Determine the (x, y) coordinate at the center of the cell enclosing the given text.  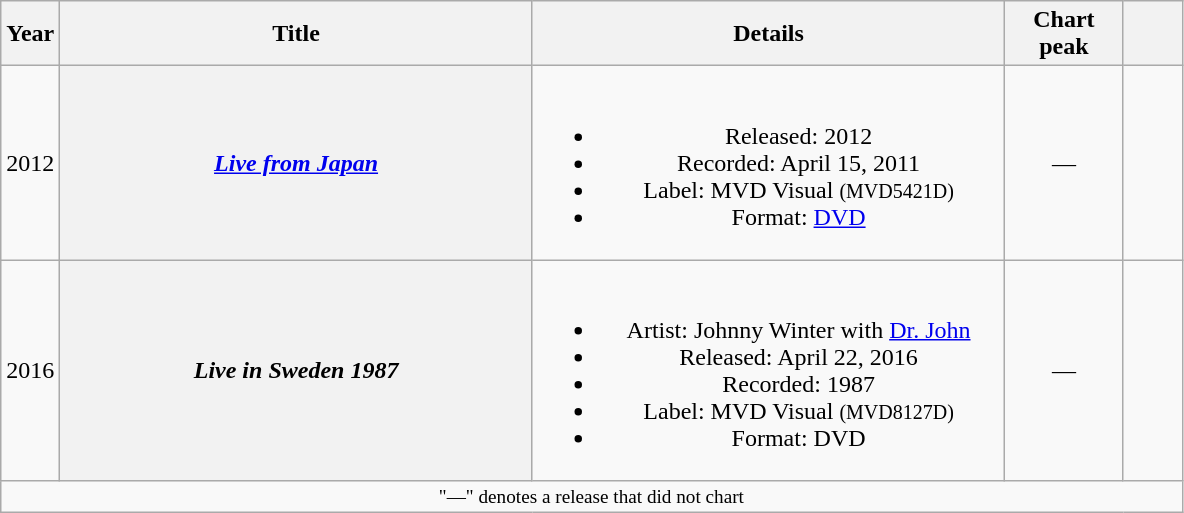
Chartpeak (1064, 34)
2016 (30, 370)
Year (30, 34)
2012 (30, 163)
Title (296, 34)
Artist: Johnny Winter with Dr. JohnReleased: April 22, 2016Recorded: 1987Label: MVD Visual (MVD8127D)Format: DVD (768, 370)
Live in Sweden 1987 (296, 370)
Details (768, 34)
Released: 2012Recorded: April 15, 2011Label: MVD Visual (MVD5421D)Format: DVD (768, 163)
Live from Japan (296, 163)
"—" denotes a release that did not chart (592, 497)
